Identify which cell holds the provided text, then report its (x, y) central coordinate. 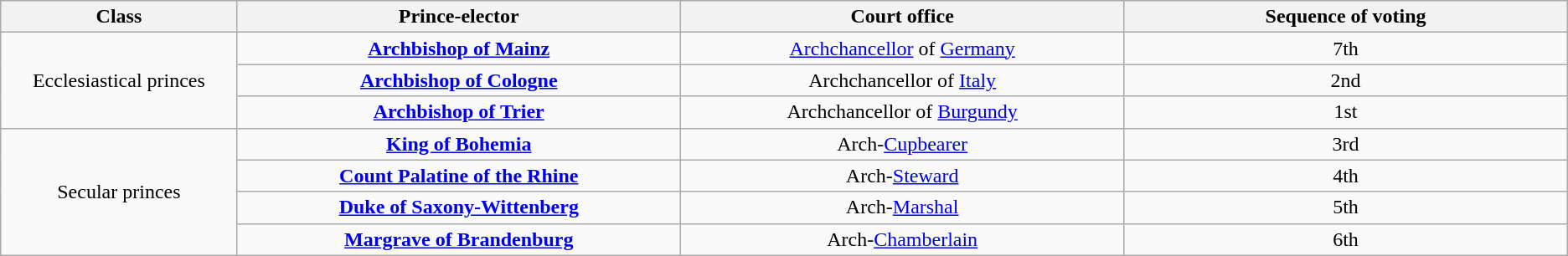
Arch-Chamberlain (901, 239)
2nd (1345, 80)
Ecclesiastical princes (119, 80)
Margrave of Brandenburg (459, 239)
3rd (1345, 144)
6th (1345, 239)
4th (1345, 176)
Duke of Saxony-Wittenberg (459, 207)
Class (119, 17)
Court office (901, 17)
Archbishop of Mainz (459, 49)
Count Palatine of the Rhine (459, 176)
King of Bohemia (459, 144)
Prince-elector (459, 17)
Archchancellor of Burgundy (901, 112)
Archbishop of Trier (459, 112)
Sequence of voting (1345, 17)
Arch-Steward (901, 176)
Archchancellor of Germany (901, 49)
Arch-Marshal (901, 207)
5th (1345, 207)
7th (1345, 49)
Archbishop of Cologne (459, 80)
1st (1345, 112)
Arch-Cupbearer (901, 144)
Archchancellor of Italy (901, 80)
Secular princes (119, 192)
